Scan for the cell matching the given text and deliver its (X, Y) coordinate at center. 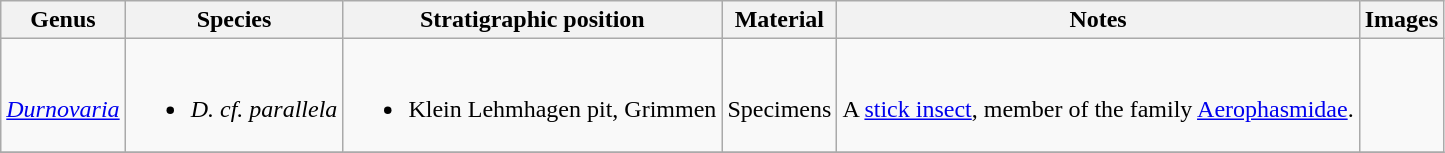
Specimens (780, 96)
Notes (1098, 20)
Genus (63, 20)
Images (1401, 20)
D. cf. parallela (234, 96)
Klein Lehmhagen pit, Grimmen (532, 96)
Stratigraphic position (532, 20)
Material (780, 20)
Species (234, 20)
A stick insect, member of the family Aerophasmidae. (1098, 96)
Durnovaria (63, 96)
